Determine the (X, Y) coordinate at the center of the cell enclosing the given text.  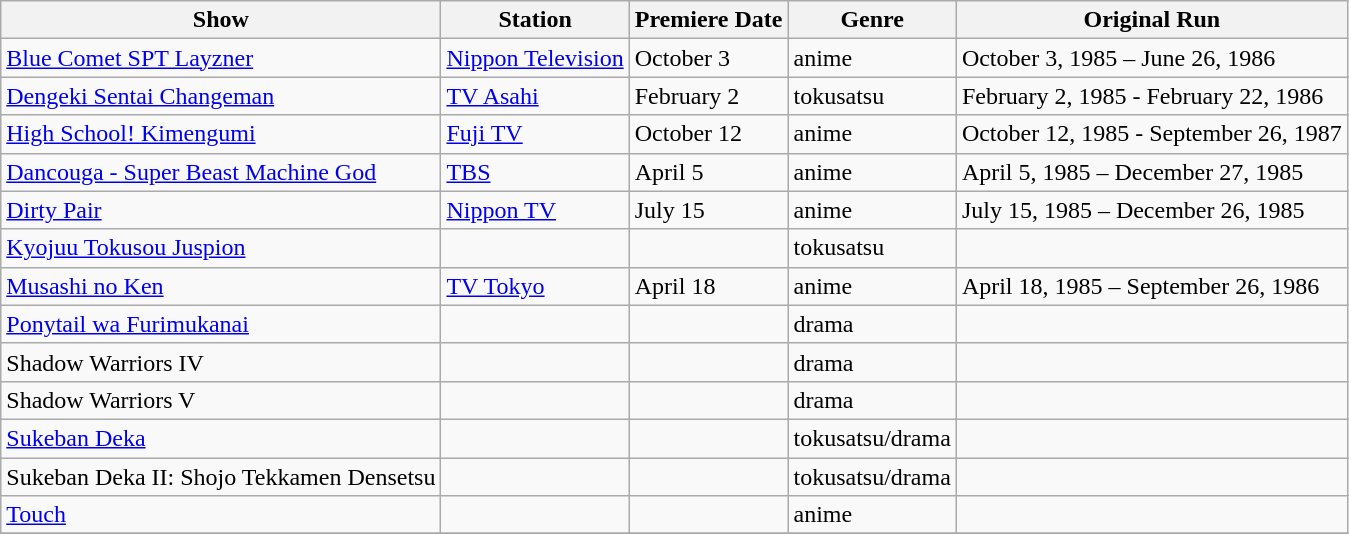
April 5 (708, 172)
TV Tokyo (535, 286)
Touch (221, 515)
Shadow Warriors V (221, 400)
July 15, 1985 – December 26, 1985 (1152, 210)
TBS (535, 172)
Kyojuu Tokusou Juspion (221, 248)
October 3, 1985 – June 26, 1986 (1152, 58)
October 12 (708, 134)
February 2, 1985 - February 22, 1986 (1152, 96)
October 3 (708, 58)
July 15 (708, 210)
Sukeban Deka II: Shojo Tekkamen Densetsu (221, 477)
Sukeban Deka (221, 438)
Premiere Date (708, 20)
April 5, 1985 – December 27, 1985 (1152, 172)
Dengeki Sentai Changeman (221, 96)
Fuji TV (535, 134)
April 18 (708, 286)
Shadow Warriors IV (221, 362)
Dirty Pair (221, 210)
High School! Kimengumi (221, 134)
Nippon TV (535, 210)
Nippon Television (535, 58)
Original Run (1152, 20)
February 2 (708, 96)
Show (221, 20)
Ponytail wa Furimukanai (221, 324)
Station (535, 20)
TV Asahi (535, 96)
Blue Comet SPT Layzner (221, 58)
October 12, 1985 - September 26, 1987 (1152, 134)
Genre (872, 20)
April 18, 1985 – September 26, 1986 (1152, 286)
Musashi no Ken (221, 286)
Dancouga - Super Beast Machine God (221, 172)
